From the cell containing the given text, extract its center point as (x, y) coordinate. 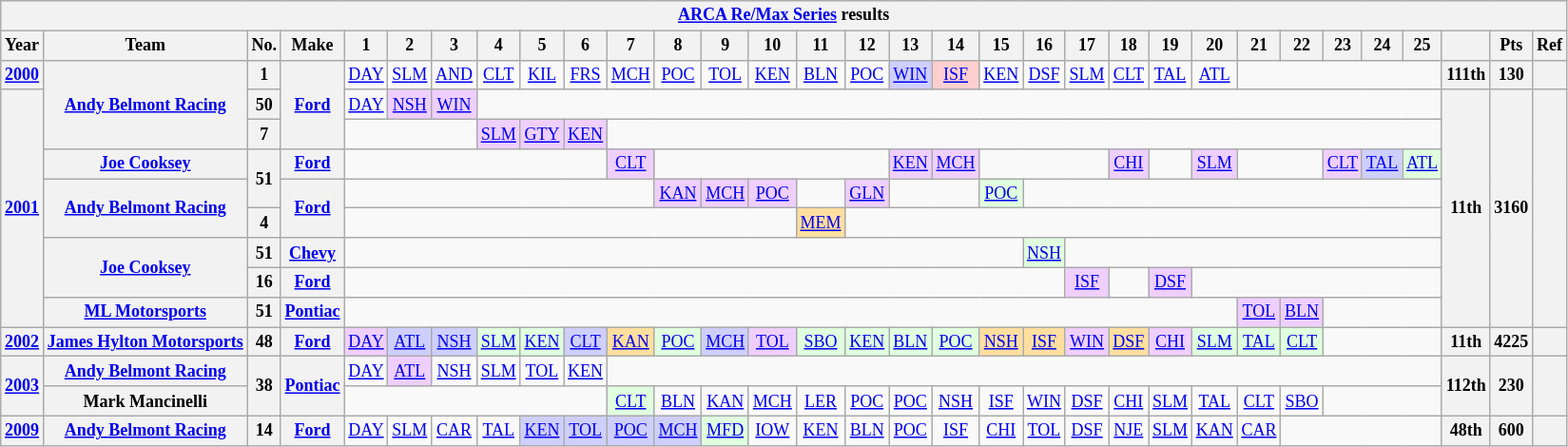
5 (542, 46)
48th (1466, 430)
2009 (23, 430)
6 (586, 46)
2000 (23, 74)
4225 (1512, 342)
Team (145, 46)
12 (867, 46)
2003 (23, 386)
8 (678, 46)
FRS (586, 74)
22 (1303, 46)
Make (312, 46)
25 (1423, 46)
20 (1214, 46)
MFD (726, 430)
AND (455, 74)
IOW (772, 430)
10 (772, 46)
111th (1466, 74)
LER (821, 401)
KIL (542, 74)
600 (1512, 430)
3160 (1512, 207)
130 (1512, 74)
Ref (1550, 46)
GTY (542, 133)
24 (1382, 46)
17 (1087, 46)
21 (1259, 46)
11 (821, 46)
112th (1466, 386)
13 (911, 46)
GLN (867, 194)
Year (23, 46)
23 (1343, 46)
MEM (821, 223)
2002 (23, 342)
38 (264, 386)
Mark Mancinelli (145, 401)
ARCA Re/Max Series results (784, 15)
9 (726, 46)
19 (1171, 46)
Pts (1512, 46)
ML Motorsports (145, 312)
48 (264, 342)
3 (455, 46)
15 (1001, 46)
Chevy (312, 253)
James Hylton Motorsports (145, 342)
2001 (23, 207)
50 (264, 105)
230 (1512, 386)
No. (264, 46)
NJE (1129, 430)
18 (1129, 46)
2 (410, 46)
